Output the (X, Y) coordinate of the center of the cell containing the given text.  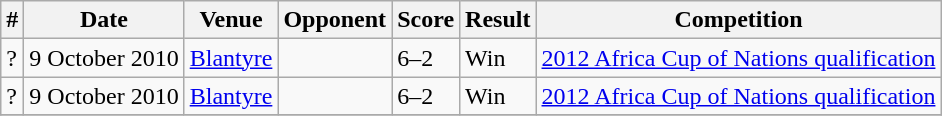
Result (498, 20)
# (12, 20)
Opponent (335, 20)
Competition (738, 20)
Venue (231, 20)
Date (104, 20)
Score (426, 20)
